Output the (X, Y) coordinate of the center of the cell containing the given text.  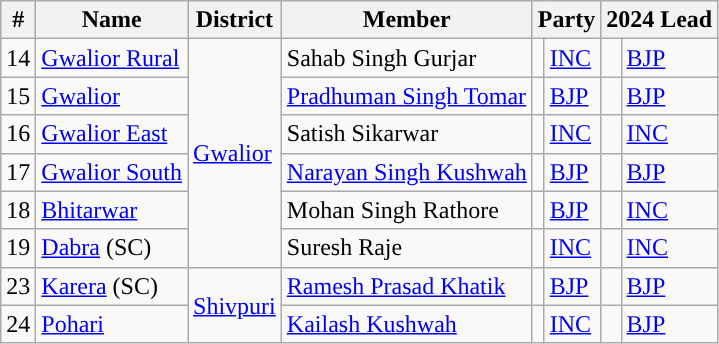
Kailash Kushwah (406, 324)
Narayan Singh Kushwah (406, 172)
Gwalior Rural (112, 58)
14 (18, 58)
Satish Sikarwar (406, 134)
24 (18, 324)
15 (18, 96)
District (235, 20)
Name (112, 20)
19 (18, 248)
# (18, 20)
Sahab Singh Gurjar (406, 58)
Shivpuri (235, 305)
Ramesh Prasad Khatik (406, 286)
17 (18, 172)
Gwalior East (112, 134)
Gwalior South (112, 172)
Pohari (112, 324)
Pradhuman Singh Tomar (406, 96)
23 (18, 286)
2024 Lead (660, 20)
Suresh Raje (406, 248)
Dabra (SC) (112, 248)
Karera (SC) (112, 286)
Mohan Singh Rathore (406, 210)
Party (566, 20)
Bhitarwar (112, 210)
18 (18, 210)
16 (18, 134)
Member (406, 20)
